Return (X, Y) of the center of cell containing provided text 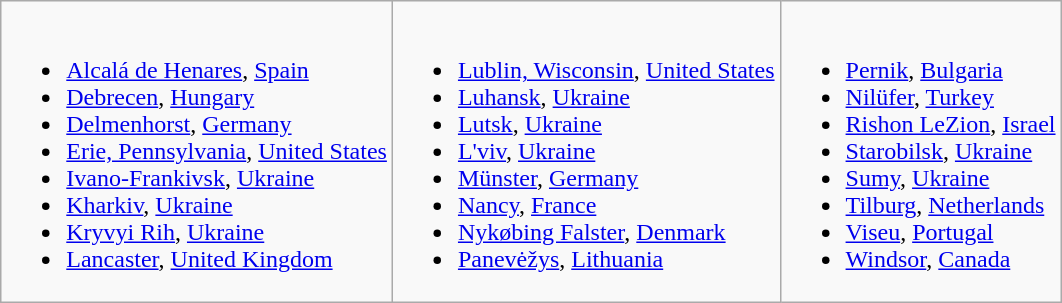
Pernik, Bulgaria Nilüfer, Turkey Rishon LeZion, Israel Starobilsk, Ukraine Sumy, Ukraine Tilburg, Netherlands Viseu, Portugal Windsor, Canada (920, 152)
